Return [X, Y] of the center of cell containing provided text 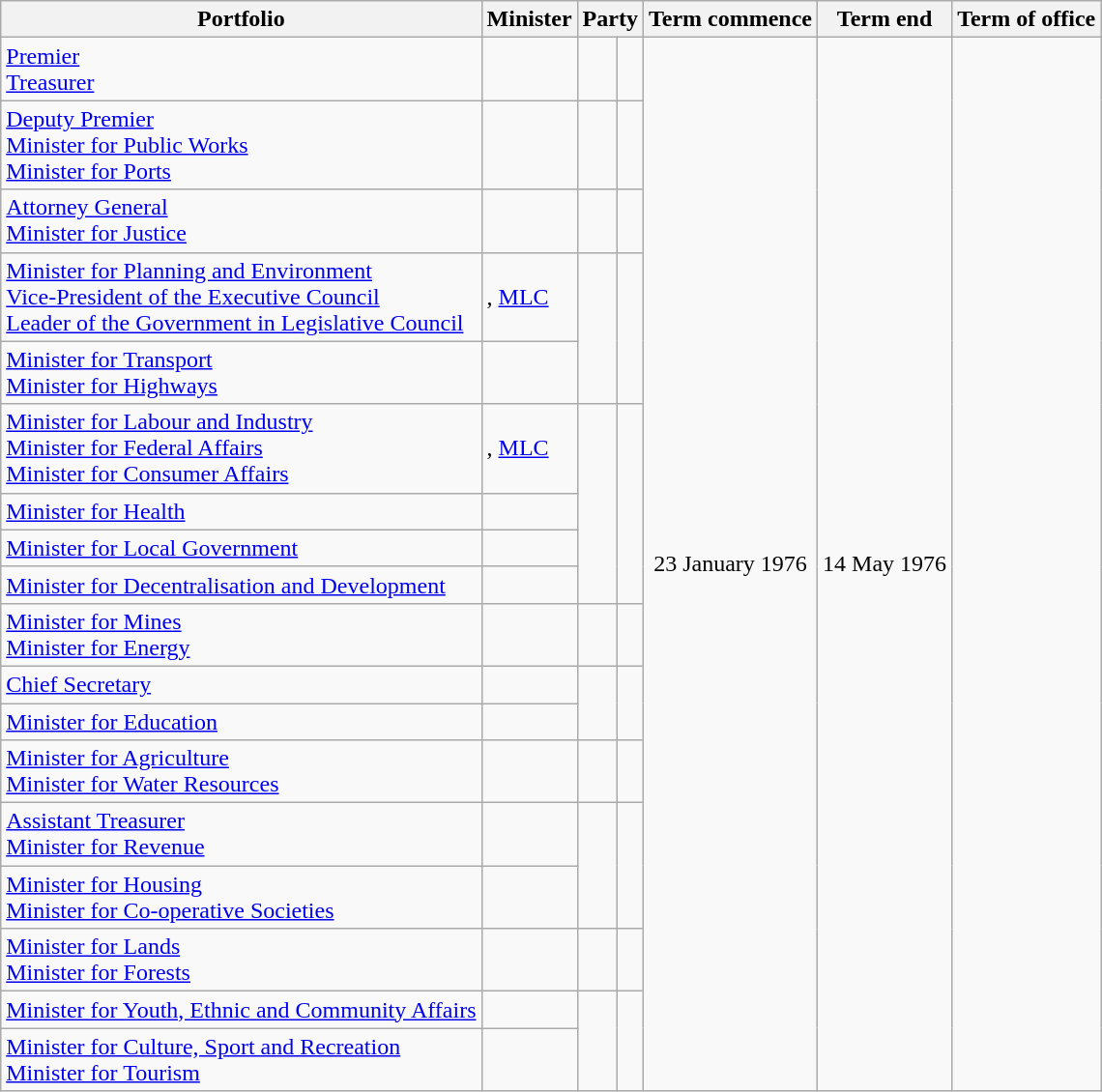
Portfolio [242, 19]
Term end [885, 19]
Minister [530, 19]
Party [610, 19]
Term commence [730, 19]
Attorney GeneralMinister for Justice [242, 220]
Minister for Culture, Sport and RecreationMinister for Tourism [242, 1059]
Minister for Health [242, 511]
PremierTreasurer [242, 70]
Minister for Education [242, 722]
Minister for Planning and EnvironmentVice-President of the Executive CouncilLeader of the Government in Legislative Council [242, 297]
14 May 1976 [885, 564]
Minister for Decentralisation and Development [242, 585]
Term of office [1027, 19]
23 January 1976 [730, 564]
Assistant TreasurerMinister for Revenue [242, 835]
Minister for Youth, Ethnic and Community Affairs [242, 1010]
Chief Secretary [242, 684]
Minister for Local Government [242, 548]
Minister for MinesMinister for Energy [242, 634]
Minister for LandsMinister for Forests [242, 961]
Minister for HousingMinister for Co-operative Societies [242, 897]
Minister for AgricultureMinister for Water Resources [242, 771]
Deputy PremierMinister for Public WorksMinister for Ports [242, 145]
Minister for TransportMinister for Highways [242, 373]
Minister for Labour and IndustryMinister for Federal AffairsMinister for Consumer Affairs [242, 448]
